Determine the [x, y] coordinate at the center of the cell enclosing the given text.  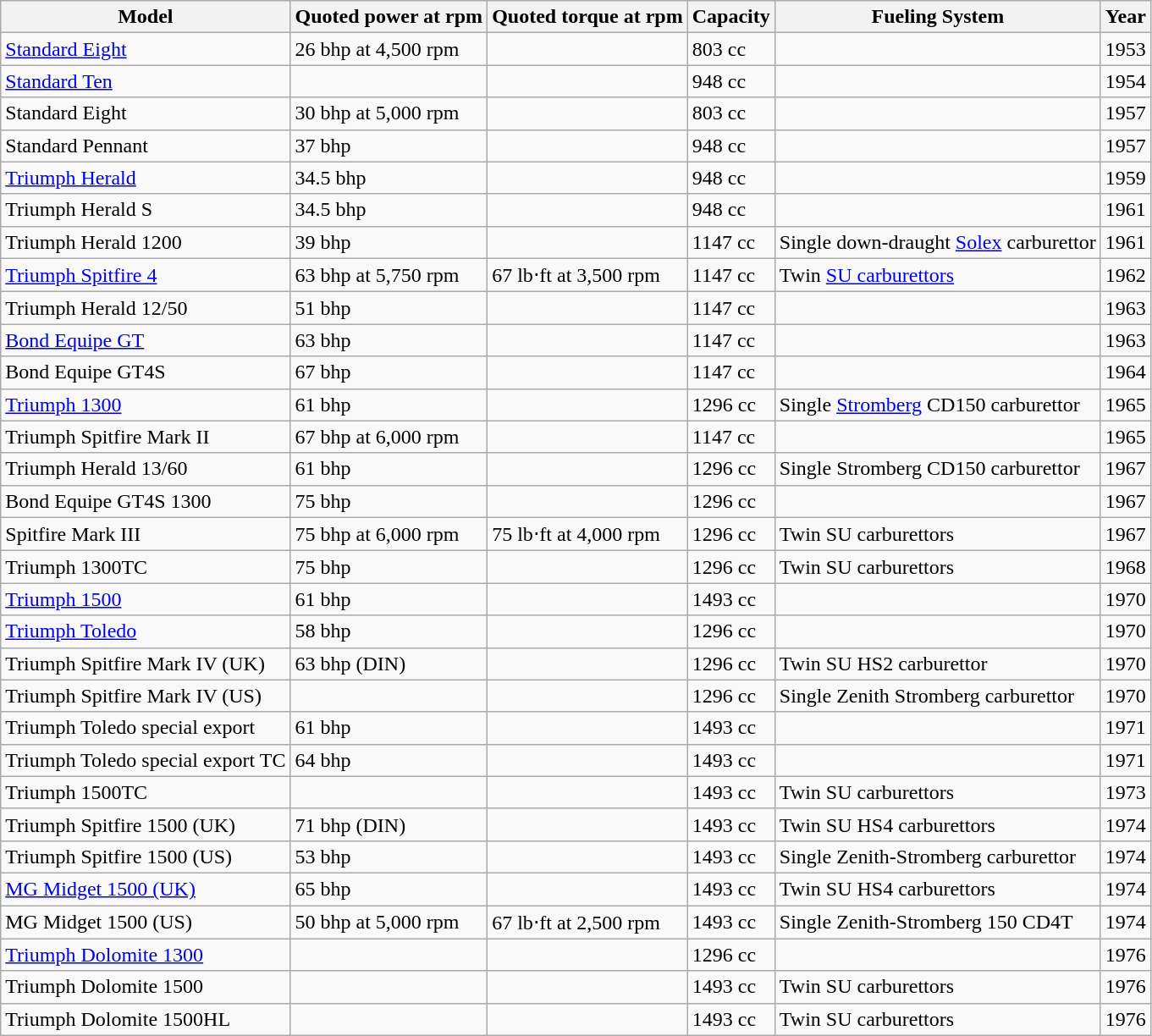
Triumph Spitfire 4 [146, 275]
MG Midget 1500 (US) [146, 923]
1953 [1126, 49]
67 bhp [389, 372]
63 bhp (DIN) [389, 664]
Triumph Herald 1200 [146, 242]
64 bhp [389, 760]
39 bhp [389, 242]
Spitfire Mark III [146, 534]
Triumph Dolomite 1500HL [146, 1019]
67 lb⋅ft at 3,500 rpm [587, 275]
Triumph Herald 13/60 [146, 469]
Triumph Spitfire Mark IV (UK) [146, 664]
Triumph Toledo [146, 631]
65 bhp [389, 889]
1973 [1126, 792]
Triumph Herald 12/50 [146, 308]
Triumph 1300TC [146, 567]
63 bhp [389, 340]
Triumph Spitfire 1500 (US) [146, 857]
1954 [1126, 81]
37 bhp [389, 146]
Single down-draught Solex carburettor [938, 242]
1959 [1126, 178]
30 bhp at 5,000 rpm [389, 113]
Fueling System [938, 17]
Bond Equipe GT4S [146, 372]
Triumph 1500 [146, 599]
Triumph 1500TC [146, 792]
Triumph Toledo special export [146, 728]
58 bhp [389, 631]
75 bhp at 6,000 rpm [389, 534]
1964 [1126, 372]
Triumph Dolomite 1500 [146, 987]
Quoted torque at rpm [587, 17]
Year [1126, 17]
50 bhp at 5,000 rpm [389, 923]
Capacity [731, 17]
Quoted power at rpm [389, 17]
1962 [1126, 275]
Triumph Toledo special export TC [146, 760]
Twin SU HS2 carburettor [938, 664]
26 bhp at 4,500 rpm [389, 49]
Single Zenith-Stromberg carburettor [938, 857]
71 bhp (DIN) [389, 824]
Standard Pennant [146, 146]
Bond Equipe GT4S 1300 [146, 501]
Triumph Spitfire Mark IV (US) [146, 696]
Single Zenith-Stromberg 150 CD4T [938, 923]
53 bhp [389, 857]
Triumph Herald S [146, 210]
Bond Equipe GT [146, 340]
Triumph Herald [146, 178]
51 bhp [389, 308]
1968 [1126, 567]
MG Midget 1500 (UK) [146, 889]
67 bhp at 6,000 rpm [389, 437]
Standard Ten [146, 81]
Triumph Spitfire Mark II [146, 437]
Triumph Dolomite 1300 [146, 955]
67 lb⋅ft at 2,500 rpm [587, 923]
Triumph Spitfire 1500 (UK) [146, 824]
75 lb⋅ft at 4,000 rpm [587, 534]
Single Zenith Stromberg carburettor [938, 696]
Triumph 1300 [146, 405]
63 bhp at 5,750 rpm [389, 275]
Model [146, 17]
